Locate the cell with the specified text and output its (x, y) center coordinate. 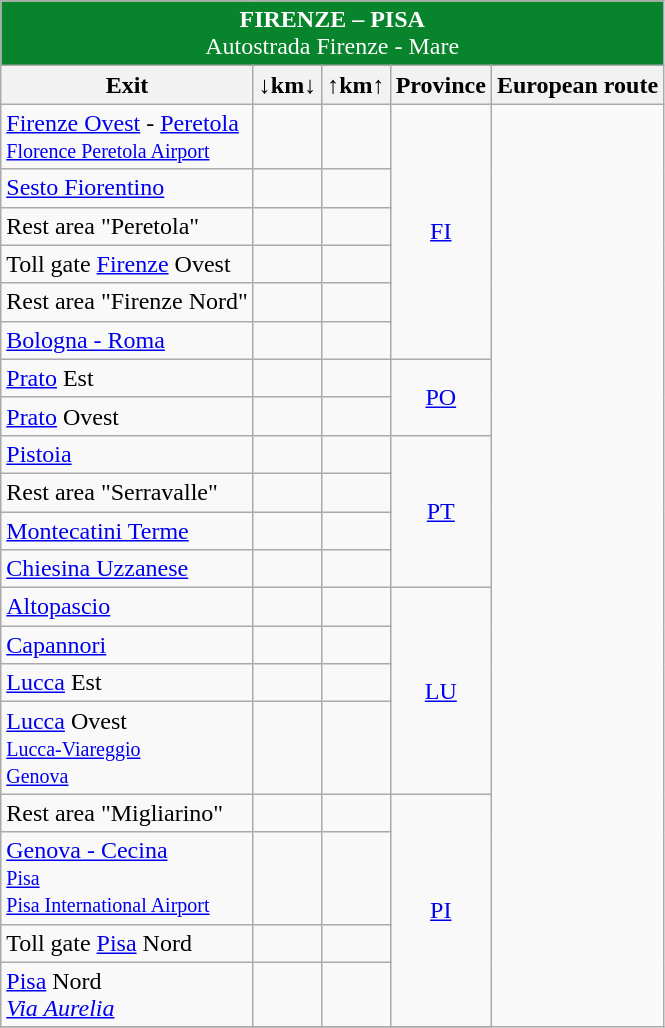
Bologna - Roma (128, 340)
Montecatini Terme (128, 531)
Chiesina Uzzanese (128, 569)
Genova - Cecina Pisa Pisa International Airport (128, 878)
Exit (128, 85)
FIRENZE – PISAAutostrada Firenze - Mare (332, 34)
Rest area "Peretola" (128, 226)
European route (577, 85)
Sesto Fiorentino (128, 188)
Firenze Ovest - Peretola Florence Peretola Airport (128, 136)
Rest area "Serravalle" (128, 492)
Pisa Nord Via Aurelia (128, 994)
↑km↑ (356, 85)
Prato Ovest (128, 416)
Toll gate Pisa Nord (128, 943)
↓km↓ (287, 85)
Province (440, 85)
Lucca Ovest Lucca-Viareggio Genova (128, 748)
Altopascio (128, 607)
Rest area "Firenze Nord" (128, 302)
Lucca Est (128, 683)
PO (440, 397)
Pistoia (128, 454)
Rest area "Migliarino" (128, 813)
FI (440, 232)
LU (440, 691)
Capannori (128, 645)
Toll gate Firenze Ovest (128, 264)
PT (440, 511)
PI (440, 910)
Prato Est (128, 378)
